Detect which cell encompasses the target text, then output its [X, Y] center coordinate. 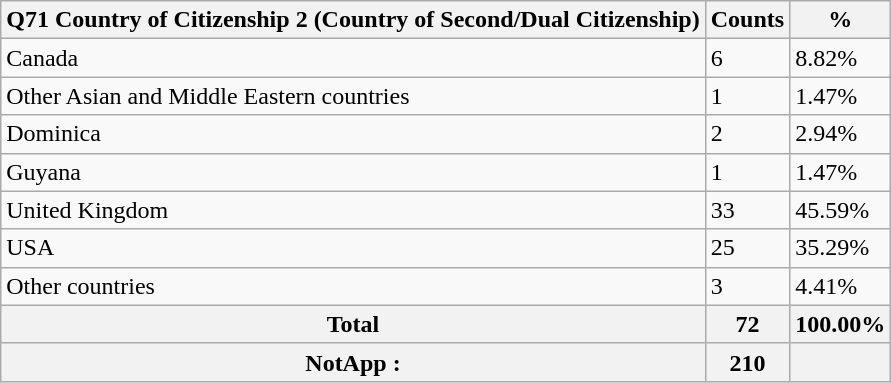
Total [353, 324]
35.29% [840, 248]
NotApp : [353, 362]
4.41% [840, 286]
33 [747, 210]
25 [747, 248]
8.82% [840, 58]
USA [353, 248]
6 [747, 58]
210 [747, 362]
100.00% [840, 324]
Guyana [353, 172]
Counts [747, 20]
72 [747, 324]
45.59% [840, 210]
3 [747, 286]
Q71 Country of Citizenship 2 (Country of Second/Dual Citizenship) [353, 20]
Other countries [353, 286]
United Kingdom [353, 210]
% [840, 20]
Other Asian and Middle Eastern countries [353, 96]
Dominica [353, 134]
2 [747, 134]
Canada [353, 58]
2.94% [840, 134]
